Determine the (x, y) coordinate at the center of the cell enclosing the given text.  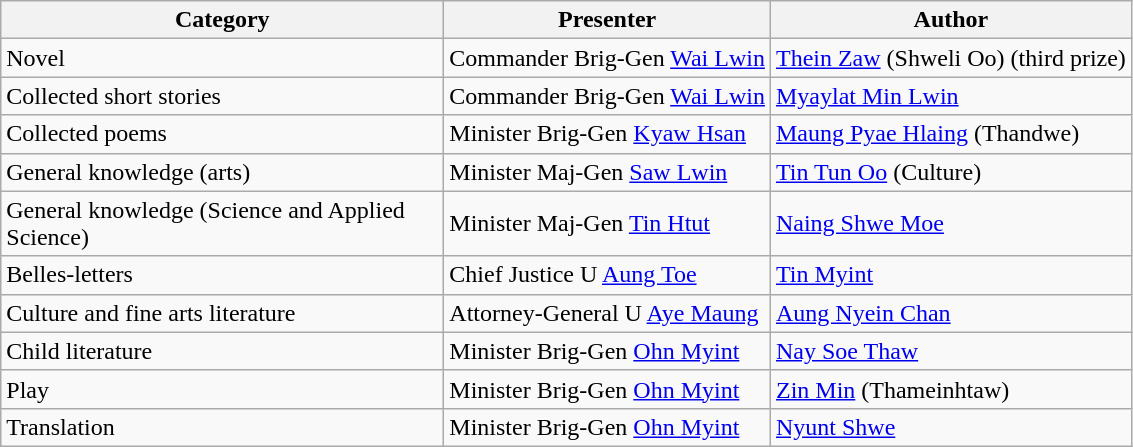
Thein Zaw (Shweli Oo) (third prize) (950, 58)
Play (222, 389)
Novel (222, 58)
Minister Maj-Gen Tin Htut (608, 224)
Presenter (608, 20)
Naing Shwe Moe (950, 224)
Author (950, 20)
Category (222, 20)
Maung Pyae Hlaing (Thandwe) (950, 134)
Zin Min (Thameinhtaw) (950, 389)
Collected poems (222, 134)
Child literature (222, 351)
Nyunt Shwe (950, 427)
Tin Myint (950, 275)
Minister Maj-Gen Saw Lwin (608, 172)
General knowledge (arts) (222, 172)
Collected short stories (222, 96)
Attorney-General U Aye Maung (608, 313)
Culture and fine arts literature (222, 313)
General knowledge (Science and Applied Science) (222, 224)
Minister Brig-Gen Kyaw Hsan (608, 134)
Myaylat Min Lwin (950, 96)
Aung Nyein Chan (950, 313)
Tin Tun Oo (Culture) (950, 172)
Translation (222, 427)
Chief Justice U Aung Toe (608, 275)
Belles-letters (222, 275)
Nay Soe Thaw (950, 351)
